Capture the cell that displays the provided text and extract its (x, y) central coordinate. 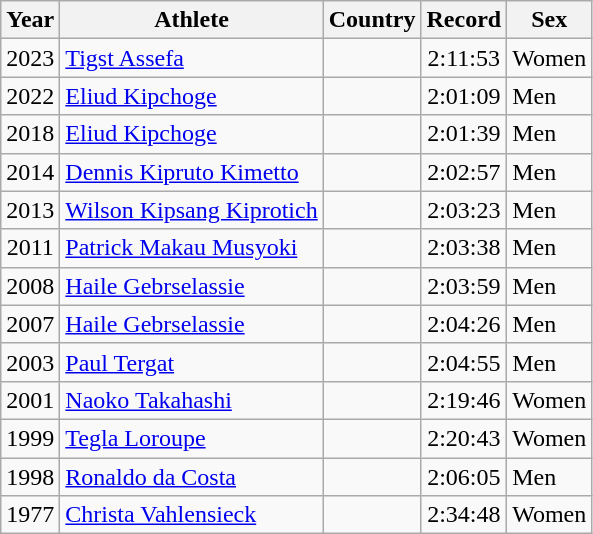
2:20:43 (464, 438)
2:19:46 (464, 400)
2:04:55 (464, 362)
2:03:23 (464, 210)
2:34:48 (464, 515)
Patrick Makau Musyoki (192, 248)
2:01:09 (464, 96)
2:03:38 (464, 248)
Tigst Assefa (192, 58)
Sex (550, 20)
2023 (30, 58)
Year (30, 20)
2008 (30, 286)
Wilson Kipsang Kiprotich (192, 210)
Naoko Takahashi (192, 400)
2001 (30, 400)
Dennis Kipruto Kimetto (192, 172)
2:11:53 (464, 58)
Country (372, 20)
1998 (30, 477)
1999 (30, 438)
1977 (30, 515)
Athlete (192, 20)
Tegla Loroupe (192, 438)
2011 (30, 248)
2:01:39 (464, 134)
2:06:05 (464, 477)
2013 (30, 210)
Christa Vahlensieck (192, 515)
2018 (30, 134)
2007 (30, 324)
2014 (30, 172)
Paul Tergat (192, 362)
Record (464, 20)
2003 (30, 362)
2022 (30, 96)
Ronaldo da Costa (192, 477)
2:04:26 (464, 324)
2:02:57 (464, 172)
2:03:59 (464, 286)
